Search for the cell housing the specified text and yield its [X, Y] center coordinate. 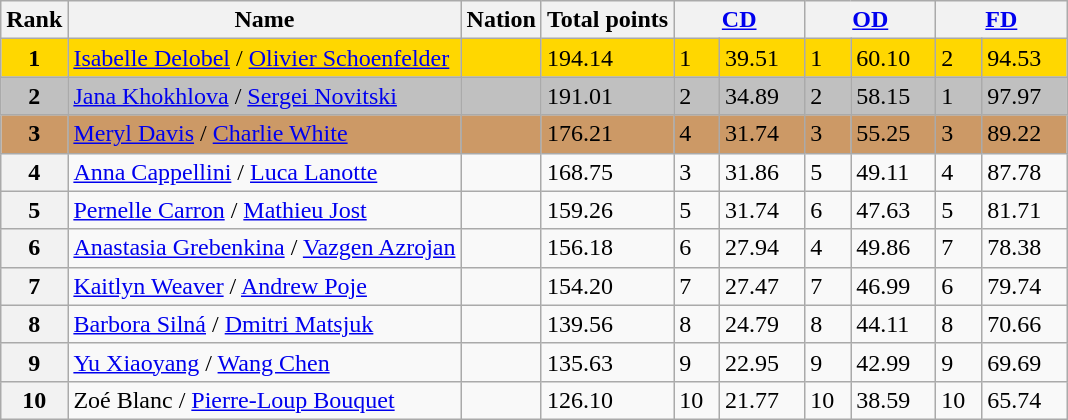
Kaitlyn Weaver / Andrew Poje [264, 286]
Yu Xiaoyang / Wang Chen [264, 362]
47.63 [894, 210]
34.89 [762, 96]
58.15 [894, 96]
69.69 [1024, 362]
126.10 [607, 400]
Isabelle Delobel / Olivier Schoenfelder [264, 58]
22.95 [762, 362]
27.94 [762, 248]
49.86 [894, 248]
31.86 [762, 172]
60.10 [894, 58]
Rank [34, 20]
94.53 [1024, 58]
44.11 [894, 324]
168.75 [607, 172]
55.25 [894, 134]
Nation [501, 20]
191.01 [607, 96]
78.38 [1024, 248]
89.22 [1024, 134]
Meryl Davis / Charlie White [264, 134]
Zoé Blanc / Pierre-Loup Bouquet [264, 400]
Total points [607, 20]
38.59 [894, 400]
159.26 [607, 210]
154.20 [607, 286]
70.66 [1024, 324]
OD [870, 20]
Pernelle Carron / Mathieu Jost [264, 210]
135.63 [607, 362]
65.74 [1024, 400]
49.11 [894, 172]
Name [264, 20]
27.47 [762, 286]
176.21 [607, 134]
Jana Khokhlova / Sergei Novitski [264, 96]
Anastasia Grebenkina / Vazgen Azrojan [264, 248]
139.56 [607, 324]
156.18 [607, 248]
81.71 [1024, 210]
Anna Cappellini / Luca Lanotte [264, 172]
39.51 [762, 58]
87.78 [1024, 172]
21.77 [762, 400]
194.14 [607, 58]
24.79 [762, 324]
46.99 [894, 286]
42.99 [894, 362]
97.97 [1024, 96]
Barbora Silná / Dmitri Matsjuk [264, 324]
CD [740, 20]
79.74 [1024, 286]
FD [1002, 20]
